Scan for the cell matching the given text and deliver its (x, y) coordinate at center. 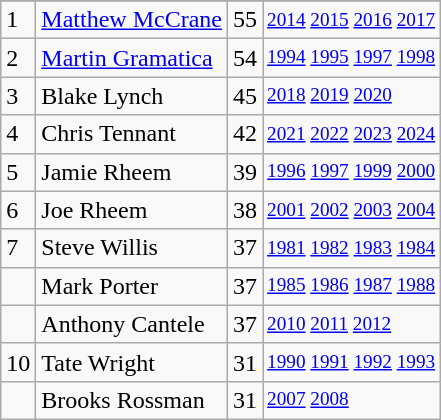
2021 2022 2023 2024 (352, 134)
Blake Lynch (132, 96)
2007 2008 (352, 400)
39 (244, 172)
6 (18, 210)
2010 2011 2012 (352, 324)
7 (18, 248)
42 (244, 134)
Martin Gramatica (132, 58)
45 (244, 96)
5 (18, 172)
54 (244, 58)
Chris Tennant (132, 134)
2 (18, 58)
38 (244, 210)
1985 1986 1987 1988 (352, 286)
3 (18, 96)
2018 2019 2020 (352, 96)
1 (18, 20)
Mark Porter (132, 286)
Anthony Cantele (132, 324)
10 (18, 362)
Joe Rheem (132, 210)
1990 1991 1992 1993 (352, 362)
Steve Willis (132, 248)
Matthew McCrane (132, 20)
1981 1982 1983 1984 (352, 248)
4 (18, 134)
55 (244, 20)
2014 2015 2016 2017 (352, 20)
1996 1997 1999 2000 (352, 172)
1994 1995 1997 1998 (352, 58)
Brooks Rossman (132, 400)
Jamie Rheem (132, 172)
2001 2002 2003 2004 (352, 210)
Tate Wright (132, 362)
